Extract the (x, y) coordinate from the center of the cell holding the provided text.  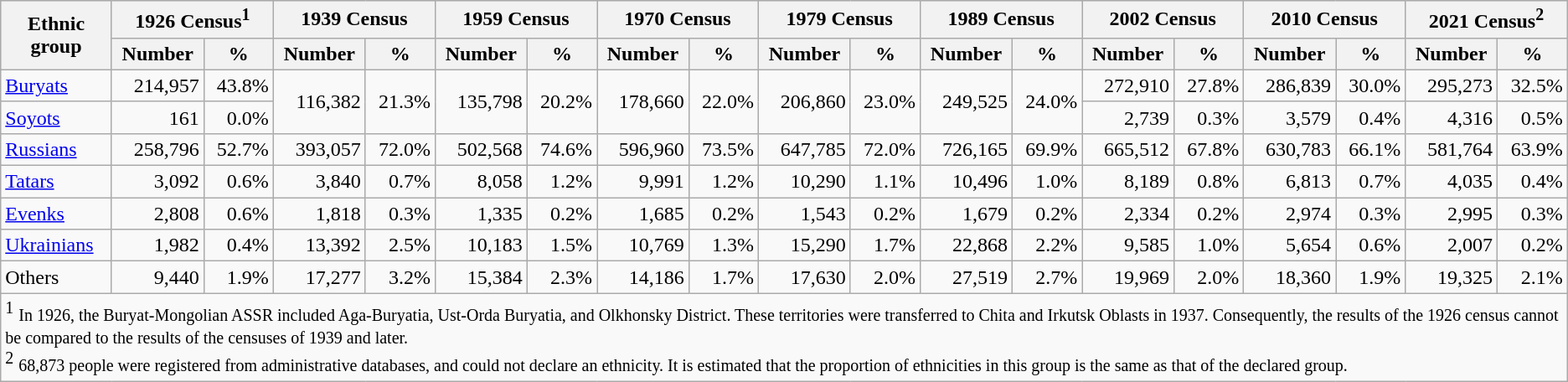
27,519 (967, 277)
1,982 (157, 245)
116,382 (319, 101)
1959 Census (516, 20)
1926 Census1 (193, 20)
1989 Census (1002, 20)
3,579 (1290, 117)
23.0% (885, 101)
15,384 (481, 277)
19,325 (1452, 277)
Others (57, 277)
8,189 (1128, 182)
1,335 (481, 214)
2,974 (1290, 214)
630,783 (1290, 149)
286,839 (1290, 85)
1.5% (561, 245)
Ethnicgroup (57, 35)
Evenks (57, 214)
502,568 (481, 149)
27.8% (1208, 85)
2010 Census (1325, 20)
393,057 (319, 149)
214,957 (157, 85)
0.5% (1533, 117)
9,991 (642, 182)
43.8% (238, 85)
22,868 (967, 245)
1,679 (967, 214)
2.7% (1047, 277)
10,769 (642, 245)
2002 Census (1163, 20)
2021 Census2 (1486, 20)
2,007 (1452, 245)
5,654 (1290, 245)
10,290 (805, 182)
69.9% (1047, 149)
73.5% (724, 149)
3.2% (400, 277)
726,165 (967, 149)
24.0% (1047, 101)
647,785 (805, 149)
4,035 (1452, 182)
2,334 (1128, 214)
581,764 (1452, 149)
206,860 (805, 101)
1,818 (319, 214)
Soyots (57, 117)
21.3% (400, 101)
2,808 (157, 214)
3,092 (157, 182)
2.2% (1047, 245)
2,739 (1128, 117)
665,512 (1128, 149)
32.5% (1533, 85)
1,543 (805, 214)
1.1% (885, 182)
Ukrainians (57, 245)
0.0% (238, 117)
17,630 (805, 277)
3,840 (319, 182)
1970 Census (677, 20)
Tatars (57, 182)
74.6% (561, 149)
6,813 (1290, 182)
52.7% (238, 149)
22.0% (724, 101)
2,995 (1452, 214)
10,496 (967, 182)
258,796 (157, 149)
17,277 (319, 277)
13,392 (319, 245)
161 (157, 117)
4,316 (1452, 117)
178,660 (642, 101)
1939 Census (353, 20)
1,685 (642, 214)
2.5% (400, 245)
2.3% (561, 277)
14,186 (642, 277)
9,440 (157, 277)
Russians (57, 149)
9,585 (1128, 245)
19,969 (1128, 277)
1.3% (724, 245)
272,910 (1128, 85)
15,290 (805, 245)
2.1% (1533, 277)
Buryats (57, 85)
295,273 (1452, 85)
67.8% (1208, 149)
8,058 (481, 182)
20.2% (561, 101)
10,183 (481, 245)
18,360 (1290, 277)
30.0% (1370, 85)
63.9% (1533, 149)
1979 Census (839, 20)
596,960 (642, 149)
0.8% (1208, 182)
249,525 (967, 101)
135,798 (481, 101)
66.1% (1370, 149)
